Return the [X, Y] coordinate for the center point of the cell that contains the specified text.  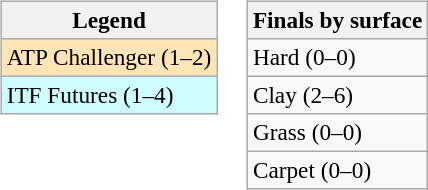
Clay (2–6) [337, 95]
Carpet (0–0) [337, 171]
ATP Challenger (1–2) [108, 57]
Finals by surface [337, 20]
Legend [108, 20]
Grass (0–0) [337, 133]
Hard (0–0) [337, 57]
ITF Futures (1–4) [108, 95]
